For the text-containing cell, return its midpoint in (x, y) coordinate format. 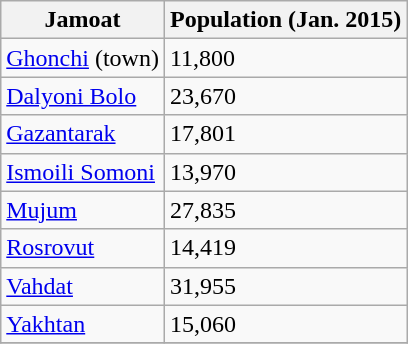
Ismoili Somoni (83, 172)
23,670 (285, 96)
Dalyoni Bolo (83, 96)
Rosrovut (83, 248)
11,800 (285, 58)
15,060 (285, 324)
31,955 (285, 286)
Yakhtan (83, 324)
13,970 (285, 172)
14,419 (285, 248)
Population (Jan. 2015) (285, 20)
Vahdat (83, 286)
Ghonchi (town) (83, 58)
Jamoat (83, 20)
Gazantarak (83, 134)
Mujum (83, 210)
17,801 (285, 134)
27,835 (285, 210)
